From the cell containing the given text, extract its center point as [X, Y] coordinate. 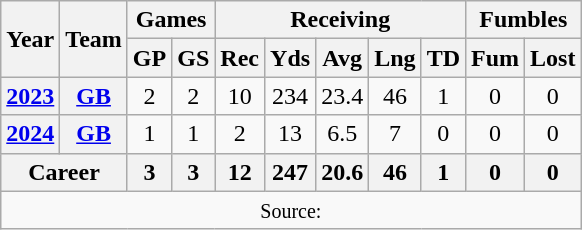
Year [30, 39]
234 [290, 96]
12 [240, 172]
6.5 [342, 134]
Games [170, 20]
Yds [290, 58]
Avg [342, 58]
Source: [291, 210]
13 [290, 134]
TD [443, 58]
2023 [30, 96]
20.6 [342, 172]
10 [240, 96]
7 [395, 134]
Fum [496, 58]
2024 [30, 134]
Rec [240, 58]
Fumbles [524, 20]
Lng [395, 58]
Career [64, 172]
Lost [553, 58]
GS [194, 58]
Team [94, 39]
23.4 [342, 96]
GP [149, 58]
Receiving [340, 20]
247 [290, 172]
